Scan for the cell matching the given text and deliver its (X, Y) coordinate at center. 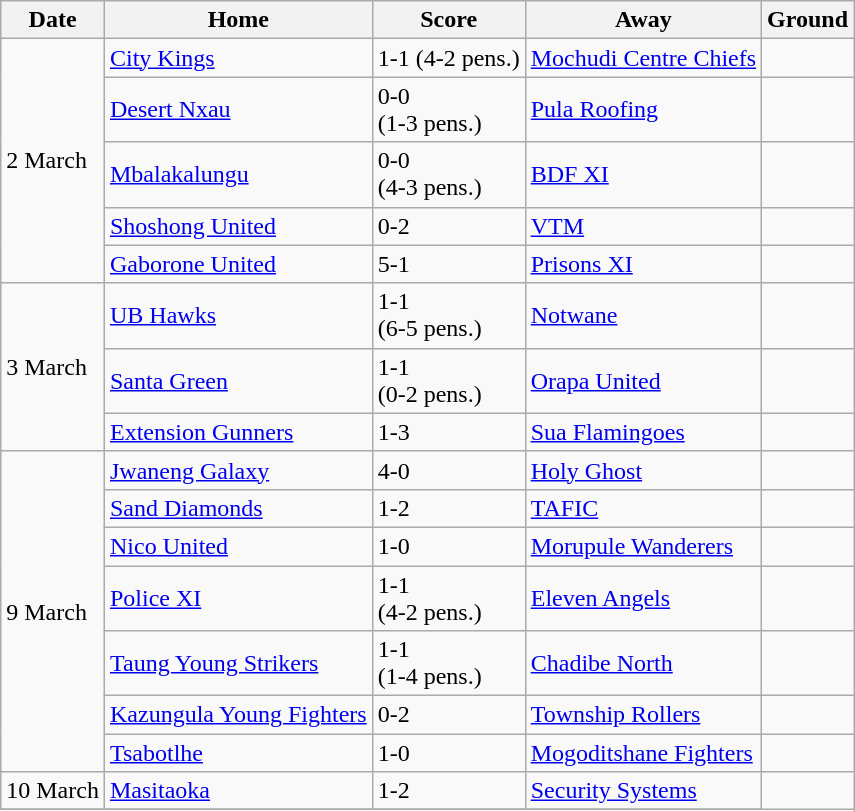
TAFIC (643, 508)
Pula Roofing (643, 110)
Santa Green (238, 380)
Away (643, 20)
Mogoditshane Fighters (643, 753)
Taung Young Strikers (238, 664)
10 March (53, 791)
Score (448, 20)
Eleven Angels (643, 598)
Police XI (238, 598)
3 March (53, 367)
Tsabotlhe (238, 753)
Sua Flamingoes (643, 432)
Mochudi Centre Chiefs (643, 58)
5-1 (448, 264)
Jwaneng Galaxy (238, 470)
Extension Gunners (238, 432)
UB Hawks (238, 316)
Gaborone United (238, 264)
Kazungula Young Fighters (238, 715)
Township Rollers (643, 715)
0-0(4-3 pens.) (448, 174)
Ground (808, 20)
Chadibe North (643, 664)
Home (238, 20)
1-1(1-4 pens.) (448, 664)
9 March (53, 611)
Date (53, 20)
Masitaoka (238, 791)
0-0(1-3 pens.) (448, 110)
1-1(4-2 pens.) (448, 598)
Orapa United (643, 380)
Sand Diamonds (238, 508)
Nico United (238, 546)
Holy Ghost (643, 470)
Notwane (643, 316)
BDF XI (643, 174)
VTM (643, 226)
Desert Nxau (238, 110)
Prisons XI (643, 264)
Security Systems (643, 791)
1-1(0-2 pens.) (448, 380)
4-0 (448, 470)
2 March (53, 161)
1-1(6-5 pens.) (448, 316)
1-1 (4-2 pens.) (448, 58)
Morupule Wanderers (643, 546)
Mbalakalungu (238, 174)
Shoshong United (238, 226)
1-3 (448, 432)
City Kings (238, 58)
